Return (x, y) of the center of cell containing provided text 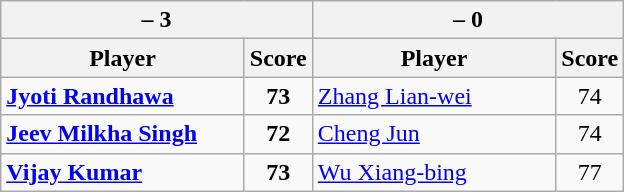
72 (278, 134)
Jeev Milkha Singh (123, 134)
Jyoti Randhawa (123, 96)
– 0 (468, 20)
Zhang Lian-wei (434, 96)
Wu Xiang-bing (434, 172)
Vijay Kumar (123, 172)
77 (590, 172)
Cheng Jun (434, 134)
– 3 (157, 20)
